Output the [X, Y] coordinate of the center of the cell containing the given text.  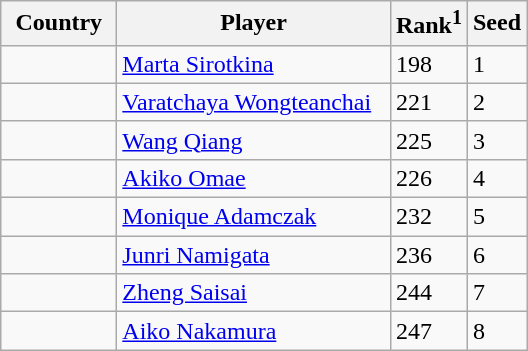
Wang Qiang [254, 140]
226 [428, 178]
3 [496, 140]
1 [496, 64]
Rank1 [428, 24]
Country [59, 24]
2 [496, 102]
247 [428, 331]
Seed [496, 24]
225 [428, 140]
Junri Namigata [254, 255]
Akiko Omae [254, 178]
4 [496, 178]
Player [254, 24]
Varatchaya Wongteanchai [254, 102]
5 [496, 217]
244 [428, 293]
8 [496, 331]
Marta Sirotkina [254, 64]
221 [428, 102]
198 [428, 64]
Monique Adamczak [254, 217]
7 [496, 293]
232 [428, 217]
Zheng Saisai [254, 293]
Aiko Nakamura [254, 331]
236 [428, 255]
6 [496, 255]
